Capture the cell that displays the provided text and extract its (x, y) central coordinate. 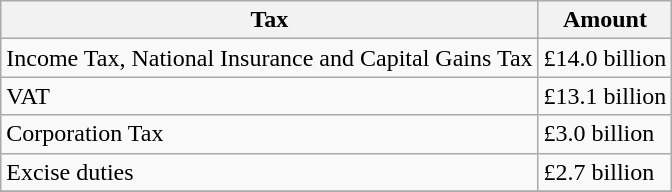
£2.7 billion (605, 172)
Excise duties (270, 172)
£3.0 billion (605, 134)
Income Tax, National Insurance and Capital Gains Tax (270, 58)
£14.0 billion (605, 58)
£13.1 billion (605, 96)
Corporation Tax (270, 134)
VAT (270, 96)
Amount (605, 20)
Tax (270, 20)
